Return the (x, y) coordinate for the center point of the cell that contains the specified text.  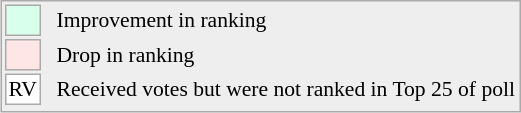
Improvement in ranking (286, 20)
Received votes but were not ranked in Top 25 of poll (286, 90)
Drop in ranking (286, 55)
RV (23, 90)
